Identify which cell holds the provided text, then report its (X, Y) central coordinate. 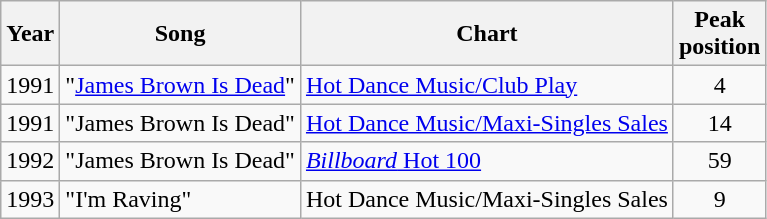
14 (719, 123)
9 (719, 199)
1993 (30, 199)
Peakposition (719, 34)
Billboard Hot 100 (486, 161)
4 (719, 85)
1992 (30, 161)
"I'm Raving" (180, 199)
59 (719, 161)
Year (30, 34)
Hot Dance Music/Club Play (486, 85)
Song (180, 34)
Chart (486, 34)
